Output the (x, y) coordinate of the center of the cell containing the given text.  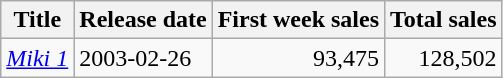
93,475 (298, 58)
Total sales (444, 20)
Release date (143, 20)
2003-02-26 (143, 58)
First week sales (298, 20)
Title (38, 20)
128,502 (444, 58)
Miki 1 (38, 58)
